Detect which cell encompasses the target text, then output its (X, Y) center coordinate. 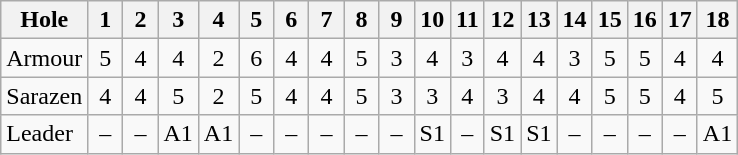
16 (644, 20)
10 (432, 20)
Leader (44, 134)
17 (680, 20)
1 (106, 20)
9 (396, 20)
8 (362, 20)
Hole (44, 20)
14 (574, 20)
18 (717, 20)
11 (467, 20)
Armour (44, 58)
15 (610, 20)
7 (326, 20)
13 (539, 20)
12 (502, 20)
Sarazen (44, 96)
